Output the [x, y] coordinate of the center of the cell containing the given text.  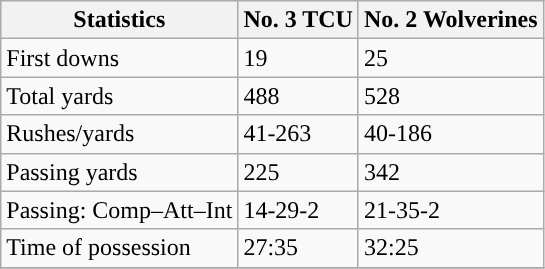
32:25 [450, 248]
No. 2 Wolverines [450, 20]
342 [450, 172]
Statistics [120, 20]
19 [298, 58]
488 [298, 96]
225 [298, 172]
Rushes/yards [120, 134]
First downs [120, 58]
21-35-2 [450, 210]
27:35 [298, 248]
Total yards [120, 96]
40-186 [450, 134]
No. 3 TCU [298, 20]
Passing: Comp–Att–Int [120, 210]
25 [450, 58]
Passing yards [120, 172]
41-263 [298, 134]
14-29-2 [298, 210]
528 [450, 96]
Time of possession [120, 248]
